Find where the given text appears and provide that cell's center as [X, Y] coordinate. 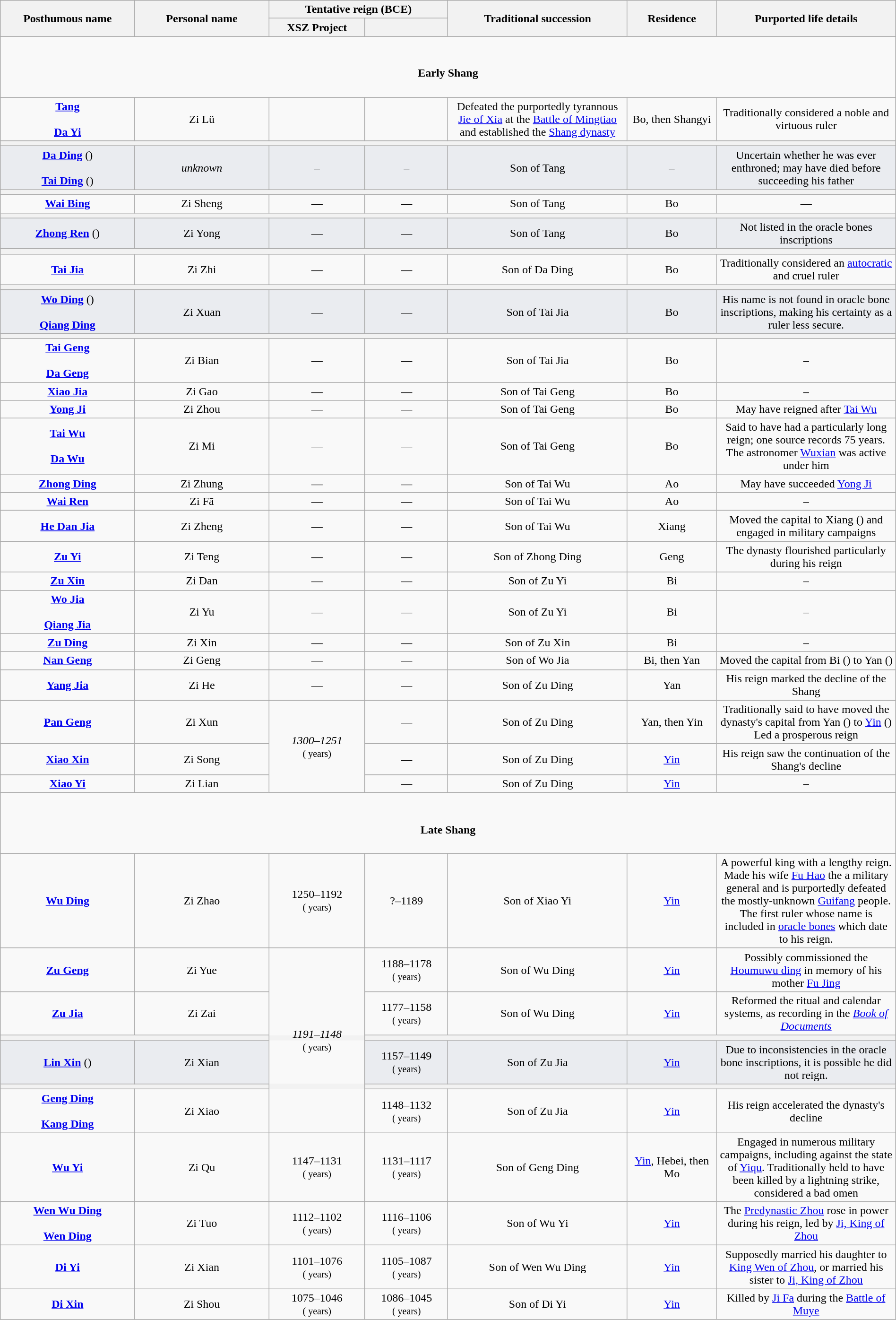
Geng DingKang Ding [68, 1111]
Zi Gao [202, 391]
Geng [672, 557]
Posthumous name [68, 18]
Early Shang [448, 67]
Tai Jia [68, 269]
Xiao Yi [68, 783]
Tai GengDa Geng [68, 360]
Zu Jia [68, 1013]
Zi Dan [202, 581]
His name is not found in oracle bone inscriptions, making his certainty as a ruler less secure. [806, 312]
Zi Zhao [202, 901]
Zi Yue [202, 970]
Traditionally considered an autocratic and cruel ruler [806, 269]
The dynasty flourished particularly during his reign [806, 557]
1250–1192( years) [317, 901]
Zi Yu [202, 612]
Uncertain whether he was ever enthroned; may have died before succeeding his father [806, 168]
Supposedly married his daughter to King Wen of Zhou, or married his sister to Ji, King of Zhou [806, 1267]
1131–1117( years) [406, 1167]
1101–1076( years) [317, 1267]
Zhong Ding [68, 484]
Di Xin [68, 1304]
Zi Mi [202, 446]
Lin Xin () [68, 1062]
Late Shang [448, 823]
1147–1131( years) [317, 1167]
Zi Bian [202, 360]
Son of Wo Jia [538, 660]
Xiao Xin [68, 759]
Zi Zhung [202, 484]
Son of Di Yi [538, 1304]
Residence [672, 18]
Zi Sheng [202, 204]
Son of Wu Yi [538, 1224]
Son of Da Ding [538, 269]
Reformed the ritual and calendar systems, as recording in the Book of Documents [806, 1013]
1188–1178( years) [406, 970]
Moved the capital to Xiang () and engaged in military campaigns [806, 526]
Not listed in the oracle bones inscriptions [806, 234]
Zi He [202, 685]
Zu Geng [68, 970]
Pan Geng [68, 722]
Yong Ji [68, 409]
Zi Geng [202, 660]
1300–1251( years) [317, 746]
Tai WuDa Wu [68, 446]
Tentative reign (BCE) [358, 9]
Bi, then Yan [672, 660]
1157–1149( years) [406, 1062]
Son of Wen Wu Ding [538, 1267]
XSZ Project [317, 27]
Zi Shou [202, 1304]
Killed by Ji Fa during the Battle of Muye [806, 1304]
Zi Tuo [202, 1224]
Zi Zhou [202, 409]
Son of Zu Xin [538, 643]
Zu Ding [68, 643]
Zi Song [202, 759]
Wai Ren [68, 502]
Moved the capital from Bi () to Yan () [806, 660]
Wo Ding ()Qiang Ding [68, 312]
Son of Zhong Ding [538, 557]
Zi Zhi [202, 269]
Zi Xin [202, 643]
Wai Bing [68, 204]
Son of Xiao Yi [538, 901]
Wen Wu DingWen Ding [68, 1224]
Wo JiaQiang Jia [68, 612]
Wu Yi [68, 1167]
Xiang [672, 526]
Zu Xin [68, 581]
1075–1046( years) [317, 1304]
Yin, Hebei, then Mo [672, 1167]
1086–1045( years) [406, 1304]
May have succeeded Yong Ji [806, 484]
Yang Jia [68, 685]
The Predynastic Zhou rose in power during his reign, led by Ji, King of Zhou [806, 1224]
His reign marked the decline of the Shang [806, 685]
Nan Geng [68, 660]
Zi Qu [202, 1167]
Xiao Jia [68, 391]
Yan, then Yin [672, 722]
Traditional succession [538, 18]
Said to have had a particularly long reign; one source records 75 years. The astronomer Wuxian was active under him [806, 446]
His reign saw the continuation of the Shang's decline [806, 759]
Zi Lü [202, 119]
1177–1158( years) [406, 1013]
Yan [672, 685]
1112–1102( years) [317, 1224]
Wu Ding [68, 901]
Zi Xuan [202, 312]
Zu Yi [68, 557]
Personal name [202, 18]
Possibly commissioned the Houmuwu ding in memory of his mother Fu Jing [806, 970]
Zi Yong [202, 234]
Zi Lian [202, 783]
1191–1148( years) [317, 1040]
Zi Xiao [202, 1111]
unknown [202, 168]
?–1189 [406, 901]
Zi Zai [202, 1013]
Due to inconsistencies in the oracle bone inscriptions, it is possible he did not reign. [806, 1062]
1116–1106( years) [406, 1224]
Zi Zheng [202, 526]
Da Ding ()Tai Ding () [68, 168]
May have reigned after Tai Wu [806, 409]
Di Yi [68, 1267]
Zi Teng [202, 557]
TangDa Yi [68, 119]
1148–1132( years) [406, 1111]
Defeated the purportedly tyrannous Jie of Xia at the Battle of Mingtiao and established the Shang dynasty [538, 119]
Traditionally considered a noble and virtuous ruler [806, 119]
Bo, then Shangyi [672, 119]
Purported life details [806, 18]
Zhong Ren () [68, 234]
Zi Fā [202, 502]
His reign accelerated the dynasty's decline [806, 1111]
He Dan Jia [68, 526]
Zi Xun [202, 722]
1105–1087( years) [406, 1267]
Son of Geng Ding [538, 1167]
Traditionally said to have moved the dynasty's capital from Yan () to Yin () Led a prosperous reign [806, 722]
